Determine the (X, Y) coordinate at the center of the cell enclosing the given text.  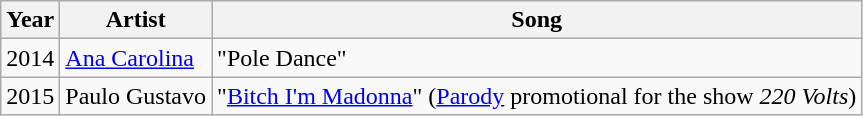
2015 (30, 96)
Paulo Gustavo (136, 96)
Artist (136, 20)
2014 (30, 58)
Song (537, 20)
"Bitch I'm Madonna" (Parody promotional for the show 220 Volts) (537, 96)
Year (30, 20)
"Pole Dance" (537, 58)
Ana Carolina (136, 58)
